Scan for the cell matching the given text and deliver its (X, Y) coordinate at center. 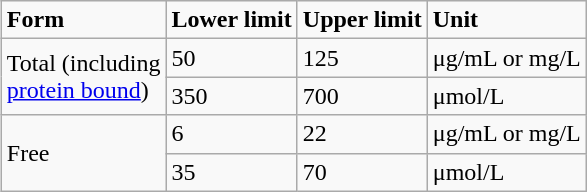
50 (232, 58)
70 (362, 172)
Upper limit (362, 20)
350 (232, 96)
22 (362, 134)
Total (including protein bound) (84, 77)
35 (232, 172)
Unit (506, 20)
Free (84, 153)
Form (84, 20)
6 (232, 134)
125 (362, 58)
Lower limit (232, 20)
700 (362, 96)
